Extract the (x, y) coordinate from the center of the cell holding the provided text.  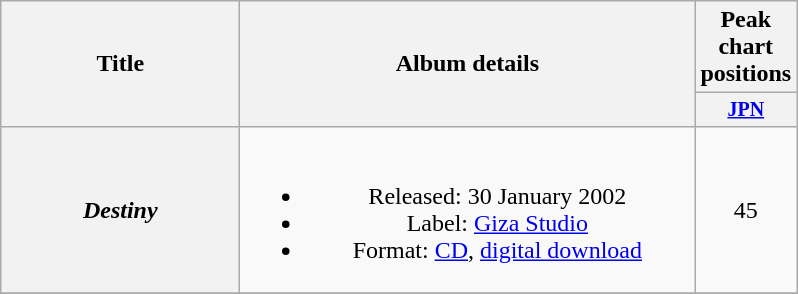
Released: 30 January 2002Label: Giza StudioFormat: CD, digital download (468, 210)
Peak chart positions (746, 47)
45 (746, 210)
Destiny (120, 210)
Title (120, 64)
JPN (746, 110)
Album details (468, 64)
